Locate the cell with the specified text and output its (X, Y) center coordinate. 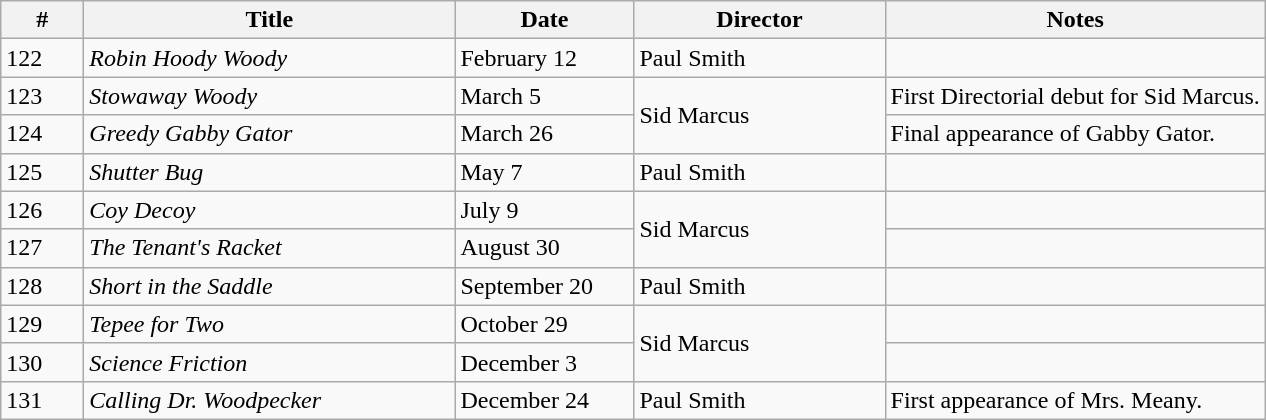
August 30 (544, 248)
First appearance of Mrs. Meany. (1075, 400)
125 (42, 172)
Stowaway Woody (270, 96)
December 3 (544, 362)
124 (42, 134)
Coy Decoy (270, 210)
May 7 (544, 172)
123 (42, 96)
Title (270, 20)
Calling Dr. Woodpecker (270, 400)
131 (42, 400)
122 (42, 58)
Final appearance of Gabby Gator. (1075, 134)
The Tenant's Racket (270, 248)
Shutter Bug (270, 172)
126 (42, 210)
July 9 (544, 210)
First Directorial debut for Sid Marcus. (1075, 96)
128 (42, 286)
Notes (1075, 20)
March 26 (544, 134)
# (42, 20)
December 24 (544, 400)
127 (42, 248)
130 (42, 362)
March 5 (544, 96)
129 (42, 324)
September 20 (544, 286)
Greedy Gabby Gator (270, 134)
Date (544, 20)
Tepee for Two (270, 324)
Robin Hoody Woody (270, 58)
Director (760, 20)
Short in the Saddle (270, 286)
October 29 (544, 324)
Science Friction (270, 362)
February 12 (544, 58)
